Identify which cell holds the provided text, then report its [X, Y] central coordinate. 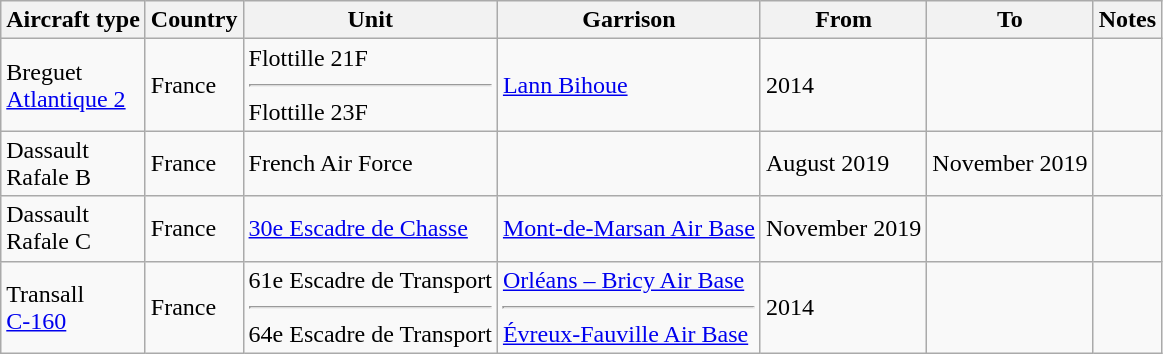
Unit [370, 20]
Mont-de-Marsan Air Base [628, 228]
French Air Force [370, 164]
Aircraft type [74, 20]
DassaultRafale B [74, 164]
Orléans – Bricy Air BaseÉvreux-Fauville Air Base [628, 307]
To [1010, 20]
Lann Bihoue [628, 85]
Garrison [628, 20]
From [843, 20]
Notes [1127, 20]
DassaultRafale C [74, 228]
Country [194, 20]
Flottille 21FFlottille 23F [370, 85]
61e Escadre de Transport64e Escadre de Transport [370, 307]
30e Escadre de Chasse [370, 228]
BreguetAtlantique 2 [74, 85]
August 2019 [843, 164]
TransallC-160 [74, 307]
